Determine the (X, Y) coordinate at the center of the cell enclosing the given text.  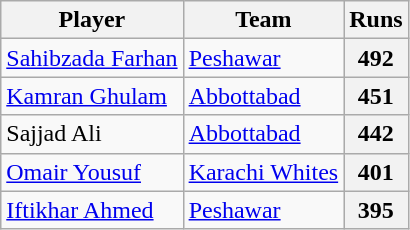
Player (92, 20)
395 (376, 210)
Sajjad Ali (92, 134)
Sahibzada Farhan (92, 58)
Runs (376, 20)
Karachi Whites (264, 172)
451 (376, 96)
Team (264, 20)
Iftikhar Ahmed (92, 210)
401 (376, 172)
Kamran Ghulam (92, 96)
Omair Yousuf (92, 172)
442 (376, 134)
492 (376, 58)
